Scan for the cell matching the given text and deliver its (x, y) coordinate at center. 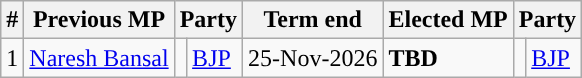
1 (12, 58)
Term end (313, 20)
25-Nov-2026 (313, 58)
Elected MP (448, 20)
# (12, 20)
Naresh Bansal (99, 58)
TBD (448, 58)
Previous MP (99, 20)
